Detect which cell encompasses the target text, then output its [x, y] center coordinate. 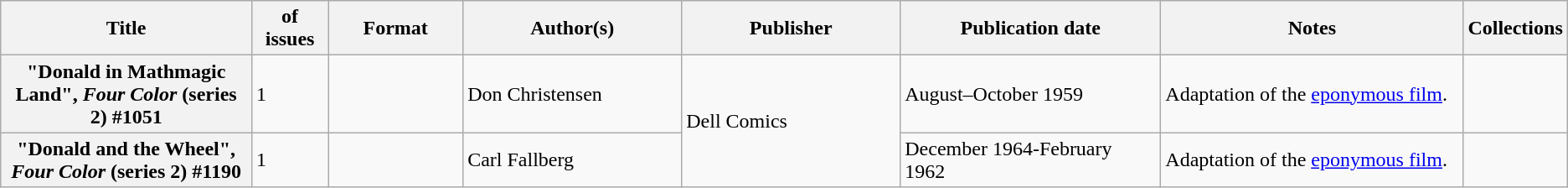
Title [126, 29]
Carl Fallberg [573, 159]
"Donald in Mathmagic Land", Four Color (series 2) #1051 [126, 94]
Publication date [1030, 29]
December 1964-February 1962 [1030, 159]
Author(s) [573, 29]
"Donald and the Wheel", Four Color (series 2) #1190 [126, 159]
Collections [1515, 29]
Dell Comics [791, 121]
of issues [290, 29]
August–October 1959 [1030, 94]
Don Christensen [573, 94]
Notes [1312, 29]
Format [395, 29]
Publisher [791, 29]
